Capture the cell that displays the provided text and extract its [X, Y] central coordinate. 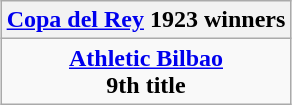
Athletic Bilbao9th title [146, 72]
Copa del Rey 1923 winners [146, 20]
